Detect which cell encompasses the target text, then output its (X, Y) center coordinate. 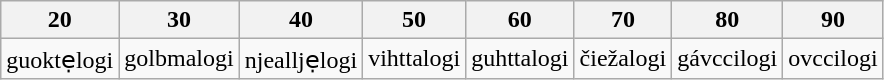
ovccilogi (833, 59)
golbmalogi (179, 59)
20 (60, 20)
čiežalogi (623, 59)
njealljẹlogi (300, 59)
60 (520, 20)
90 (833, 20)
guoktẹlogi (60, 59)
gávccilogi (728, 59)
70 (623, 20)
50 (414, 20)
80 (728, 20)
guhttalogi (520, 59)
40 (300, 20)
vihttalogi (414, 59)
30 (179, 20)
